From the cell containing the given text, extract its center point as (X, Y) coordinate. 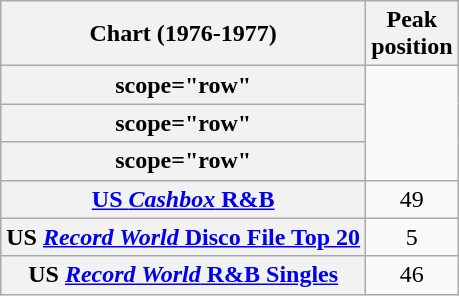
US Record World Disco File Top 20 (184, 237)
Peakposition (412, 34)
US Cashbox R&B (184, 199)
5 (412, 237)
US Record World R&B Singles (184, 275)
46 (412, 275)
Chart (1976-1977) (184, 34)
49 (412, 199)
